Output the [X, Y] coordinate of the center of the cell containing the given text.  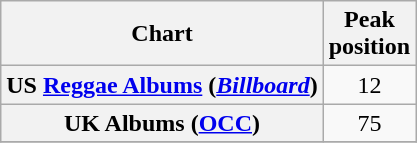
Peakposition [369, 34]
12 [369, 85]
US Reggae Albums (Billboard) [162, 85]
Chart [162, 34]
75 [369, 123]
UK Albums (OCC) [162, 123]
